Extract the [X, Y] coordinate from the center of the cell holding the provided text.  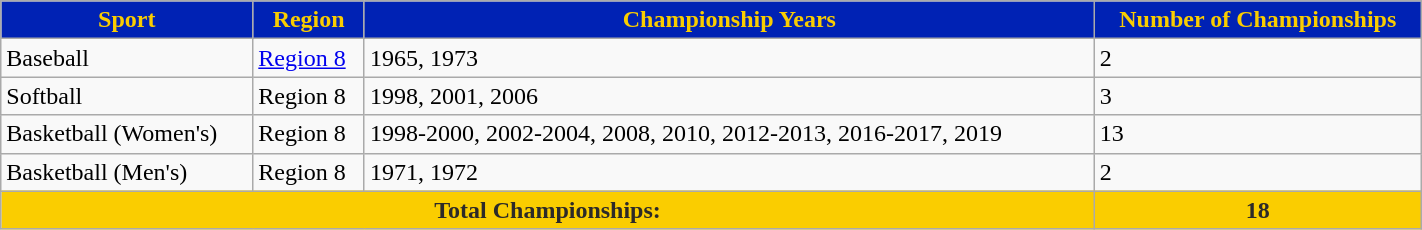
1998-2000, 2002-2004, 2008, 2010, 2012-2013, 2016-2017, 2019 [729, 134]
1965, 1973 [729, 58]
13 [1258, 134]
3 [1258, 96]
Basketball (Men's) [127, 172]
Total Championships: [548, 210]
18 [1258, 210]
Basketball (Women's) [127, 134]
Baseball [127, 58]
1998, 2001, 2006 [729, 96]
Region [309, 20]
Number of Championships [1258, 20]
Championship Years [729, 20]
Sport [127, 20]
1971, 1972 [729, 172]
Softball [127, 96]
